From the cell containing the given text, extract its center point as (X, Y) coordinate. 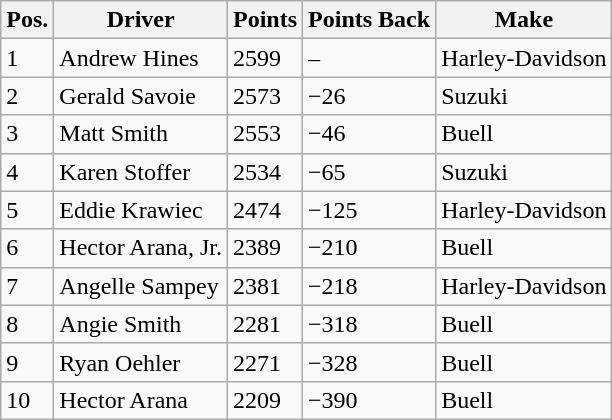
Points (264, 20)
2281 (264, 324)
5 (28, 210)
10 (28, 400)
2389 (264, 248)
Points Back (370, 20)
Angie Smith (141, 324)
Eddie Krawiec (141, 210)
Pos. (28, 20)
Matt Smith (141, 134)
4 (28, 172)
Hector Arana (141, 400)
Angelle Sampey (141, 286)
−218 (370, 286)
2271 (264, 362)
2 (28, 96)
Karen Stoffer (141, 172)
−210 (370, 248)
2599 (264, 58)
9 (28, 362)
1 (28, 58)
−26 (370, 96)
−65 (370, 172)
– (370, 58)
−390 (370, 400)
7 (28, 286)
Ryan Oehler (141, 362)
Make (524, 20)
Gerald Savoie (141, 96)
−125 (370, 210)
8 (28, 324)
Andrew Hines (141, 58)
−46 (370, 134)
−328 (370, 362)
3 (28, 134)
2381 (264, 286)
6 (28, 248)
2534 (264, 172)
Driver (141, 20)
Hector Arana, Jr. (141, 248)
2209 (264, 400)
−318 (370, 324)
2553 (264, 134)
2573 (264, 96)
2474 (264, 210)
